Determine the (x, y) coordinate at the center of the cell enclosing the given text.  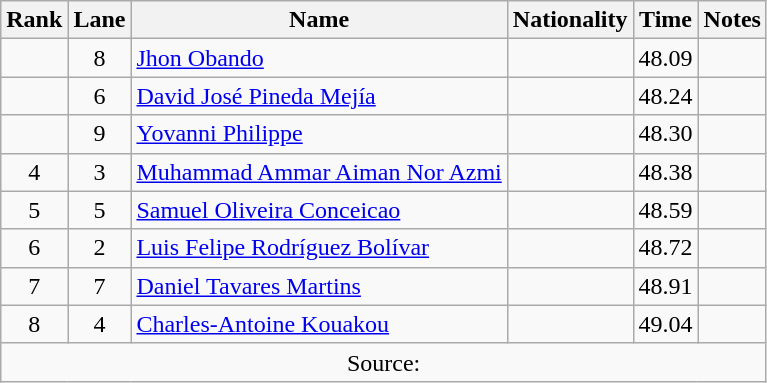
49.04 (666, 324)
2 (100, 248)
Samuel Oliveira Conceicao (319, 210)
Name (319, 20)
48.09 (666, 58)
48.30 (666, 134)
Nationality (570, 20)
Luis Felipe Rodríguez Bolívar (319, 248)
Source: (384, 362)
David José Pineda Mejía (319, 96)
48.24 (666, 96)
48.91 (666, 286)
Yovanni Philippe (319, 134)
Daniel Tavares Martins (319, 286)
Muhammad Ammar Aiman Nor Azmi (319, 172)
48.59 (666, 210)
Charles-Antoine Kouakou (319, 324)
Notes (732, 20)
Rank (34, 20)
9 (100, 134)
48.38 (666, 172)
Time (666, 20)
Lane (100, 20)
3 (100, 172)
48.72 (666, 248)
Jhon Obando (319, 58)
